Scan for the cell matching the given text and deliver its (x, y) coordinate at center. 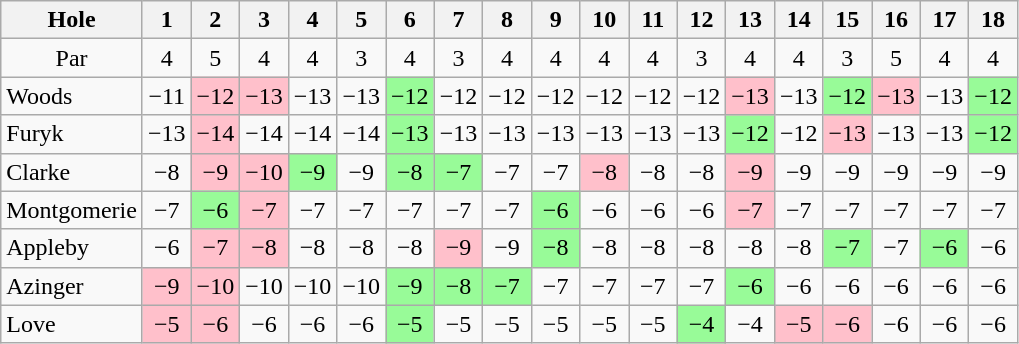
8 (508, 20)
16 (896, 20)
Appleby (72, 248)
Furyk (72, 134)
2 (216, 20)
10 (604, 20)
−11 (166, 96)
Clarke (72, 172)
Montgomerie (72, 210)
17 (944, 20)
12 (702, 20)
Woods (72, 96)
1 (166, 20)
6 (410, 20)
Azinger (72, 286)
11 (654, 20)
Love (72, 324)
14 (798, 20)
Par (72, 58)
18 (994, 20)
13 (750, 20)
Hole (72, 20)
9 (556, 20)
7 (458, 20)
15 (848, 20)
